From the cell containing the given text, extract its center point as [X, Y] coordinate. 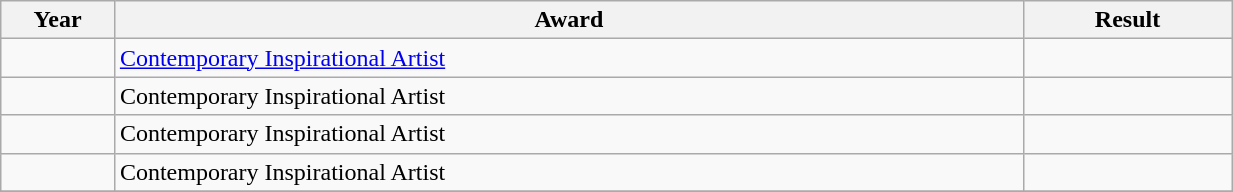
Year [58, 20]
Result [1127, 20]
Award [568, 20]
